Extract the [X, Y] coordinate from the center of the cell holding the provided text.  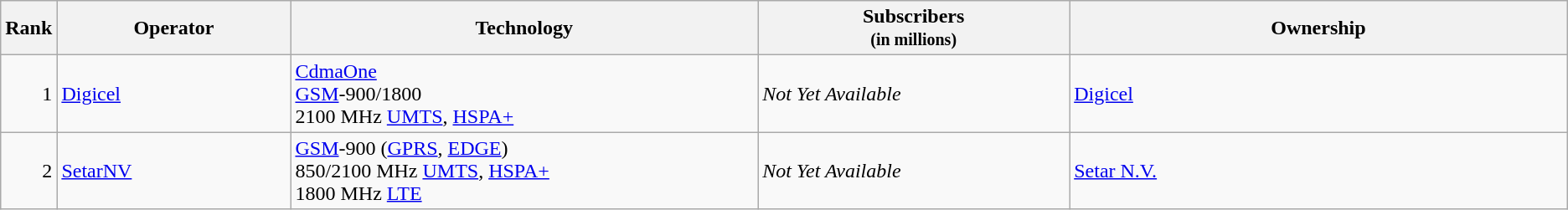
Subscribers(in millions) [914, 28]
Setar N.V. [1318, 171]
CdmaOne GSM-900/1800 2100 MHz UMTS, HSPA+ [524, 94]
1 [28, 94]
SetarNV [174, 171]
Ownership [1318, 28]
Rank [28, 28]
GSM-900 (GPRS, EDGE) 850/2100 MHz UMTS, HSPA+1800 MHz LTE [524, 171]
Operator [174, 28]
Technology [524, 28]
2 [28, 171]
